Identify which cell holds the provided text, then report its (x, y) central coordinate. 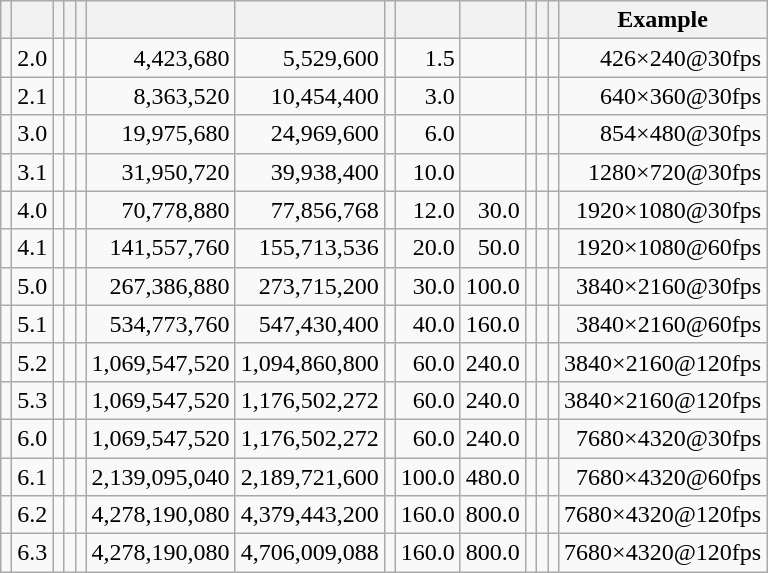
640×360@30fps (663, 96)
273,715,200 (310, 286)
1920×1080@30fps (663, 210)
39,938,400 (310, 172)
70,778,880 (160, 210)
3.1 (32, 172)
6.1 (32, 477)
5.2 (32, 362)
40.0 (428, 324)
Example (663, 20)
7680×4320@60fps (663, 477)
12.0 (428, 210)
5.0 (32, 286)
4,423,680 (160, 58)
1.5 (428, 58)
426×240@30fps (663, 58)
2,189,721,600 (310, 477)
8,363,520 (160, 96)
4,379,443,200 (310, 515)
2.0 (32, 58)
1280×720@30fps (663, 172)
4,706,009,088 (310, 553)
19,975,680 (160, 134)
4.1 (32, 248)
534,773,760 (160, 324)
5,529,600 (310, 58)
5.1 (32, 324)
31,950,720 (160, 172)
5.3 (32, 400)
854×480@30fps (663, 134)
20.0 (428, 248)
7680×4320@30fps (663, 438)
50.0 (492, 248)
141,557,760 (160, 248)
24,969,600 (310, 134)
3840×2160@30fps (663, 286)
6.2 (32, 515)
1920×1080@60fps (663, 248)
155,713,536 (310, 248)
6.3 (32, 553)
10.0 (428, 172)
547,430,400 (310, 324)
4.0 (32, 210)
3840×2160@60fps (663, 324)
1,094,860,800 (310, 362)
2,139,095,040 (160, 477)
480.0 (492, 477)
10,454,400 (310, 96)
77,856,768 (310, 210)
267,386,880 (160, 286)
2.1 (32, 96)
